Pinpoint the cell where the given text exists, returning its (X, Y) midpoint coordinate. 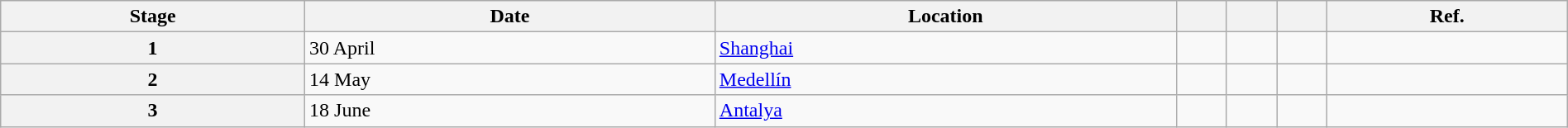
Ref. (1447, 17)
Location (945, 17)
Stage (153, 17)
30 April (510, 48)
Antalya (945, 111)
18 June (510, 111)
Shanghai (945, 48)
Date (510, 17)
Medellín (945, 79)
3 (153, 111)
1 (153, 48)
2 (153, 79)
14 May (510, 79)
